Scan for the cell matching the given text and deliver its [X, Y] coordinate at center. 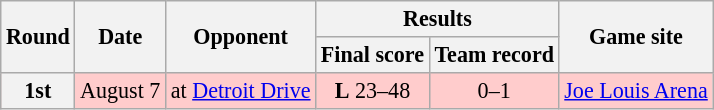
0–1 [494, 90]
Opponent [241, 36]
Results [438, 18]
Final score [373, 54]
Team record [494, 54]
Joe Louis Arena [636, 90]
1st [38, 90]
at Detroit Drive [241, 90]
Round [38, 36]
Game site [636, 36]
Date [120, 36]
August 7 [120, 90]
L 23–48 [373, 90]
